Extract the (x, y) coordinate from the center of the cell holding the provided text.  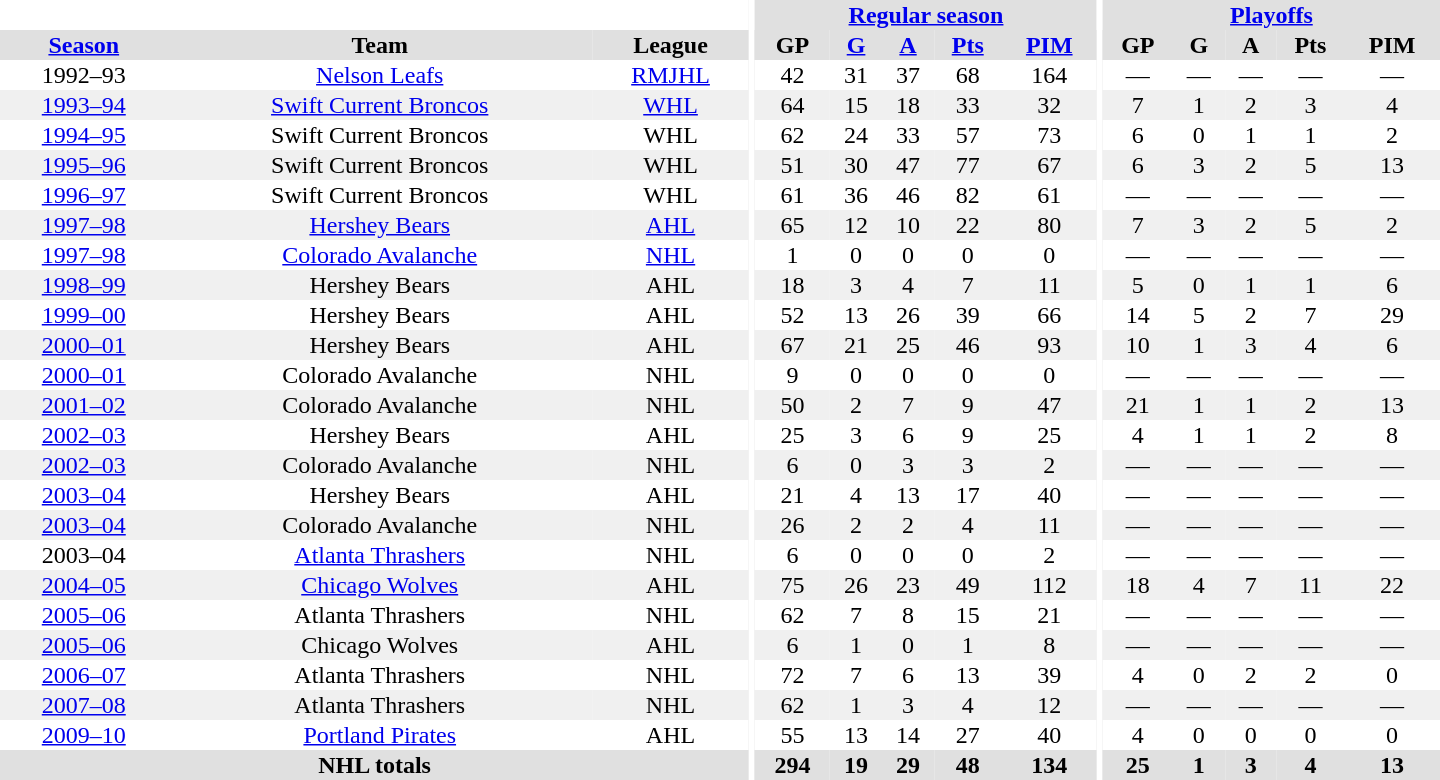
17 (968, 495)
48 (968, 765)
1993–94 (84, 105)
1995–96 (84, 165)
1994–95 (84, 135)
93 (1049, 345)
2001–02 (84, 405)
112 (1049, 585)
27 (968, 735)
55 (792, 735)
75 (792, 585)
31 (856, 75)
42 (792, 75)
Regular season (926, 15)
1992–93 (84, 75)
1996–97 (84, 195)
2004–05 (84, 585)
294 (792, 765)
NHL totals (374, 765)
37 (908, 75)
68 (968, 75)
32 (1049, 105)
80 (1049, 225)
Season (84, 45)
23 (908, 585)
51 (792, 165)
57 (968, 135)
RMJHL (670, 75)
77 (968, 165)
Nelson Leafs (380, 75)
24 (856, 135)
82 (968, 195)
19 (856, 765)
164 (1049, 75)
1999–00 (84, 315)
65 (792, 225)
Portland Pirates (380, 735)
49 (968, 585)
73 (1049, 135)
72 (792, 675)
30 (856, 165)
64 (792, 105)
36 (856, 195)
1998–99 (84, 285)
52 (792, 315)
50 (792, 405)
2009–10 (84, 735)
66 (1049, 315)
Playoffs (1272, 15)
League (670, 45)
2006–07 (84, 675)
134 (1049, 765)
Team (380, 45)
2007–08 (84, 705)
